Determine the (x, y) coordinate at the center of the cell enclosing the given text.  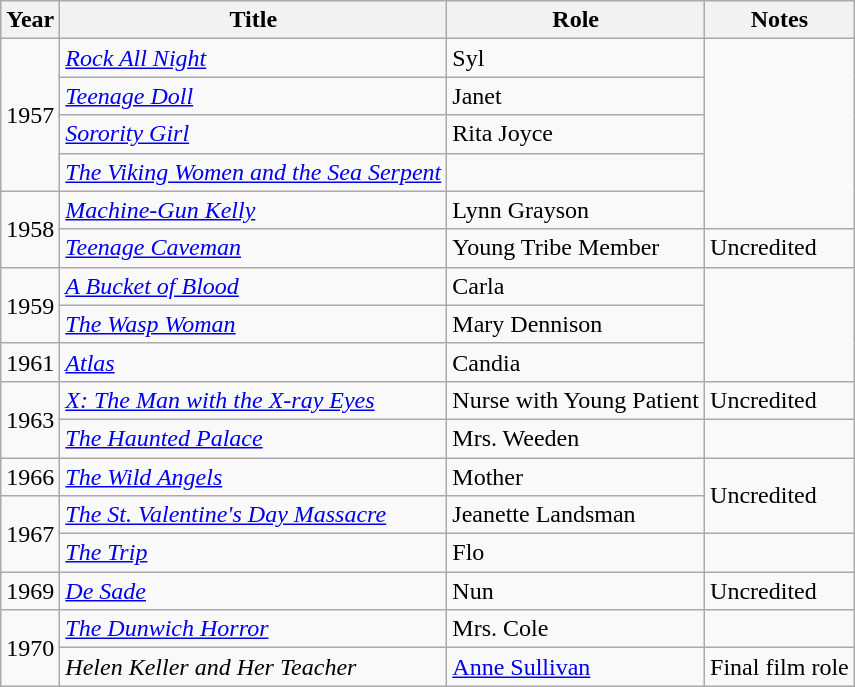
The Wild Angels (254, 477)
Helen Keller and Her Teacher (254, 667)
Syl (576, 58)
Anne Sullivan (576, 667)
Final film role (780, 667)
X: The Man with the X-ray Eyes (254, 400)
Nun (576, 591)
Teenage Doll (254, 96)
1970 (30, 648)
Atlas (254, 362)
Title (254, 20)
1966 (30, 477)
The Dunwich Horror (254, 629)
1961 (30, 362)
Mrs. Cole (576, 629)
Notes (780, 20)
A Bucket of Blood (254, 286)
Rock All Night (254, 58)
Flo (576, 553)
Mary Dennison (576, 324)
The Wasp Woman (254, 324)
1963 (30, 419)
Role (576, 20)
1957 (30, 115)
Mrs. Weeden (576, 438)
Nurse with Young Patient (576, 400)
Sorority Girl (254, 134)
The St. Valentine's Day Massacre (254, 515)
Rita Joyce (576, 134)
1969 (30, 591)
Young Tribe Member (576, 248)
Lynn Grayson (576, 210)
Teenage Caveman (254, 248)
Candia (576, 362)
The Haunted Palace (254, 438)
1959 (30, 305)
Janet (576, 96)
1967 (30, 534)
Carla (576, 286)
1958 (30, 229)
Jeanette Landsman (576, 515)
Mother (576, 477)
Machine-Gun Kelly (254, 210)
The Viking Women and the Sea Serpent (254, 172)
De Sade (254, 591)
The Trip (254, 553)
Year (30, 20)
